Output the (x, y) coordinate of the center of the cell containing the given text.  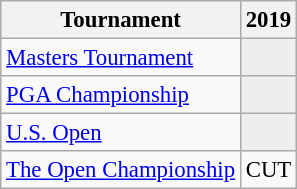
U.S. Open (121, 133)
PGA Championship (121, 95)
Masters Tournament (121, 58)
CUT (268, 170)
The Open Championship (121, 170)
2019 (268, 20)
Tournament (121, 20)
